Pinpoint the cell where the given text exists, returning its [X, Y] midpoint coordinate. 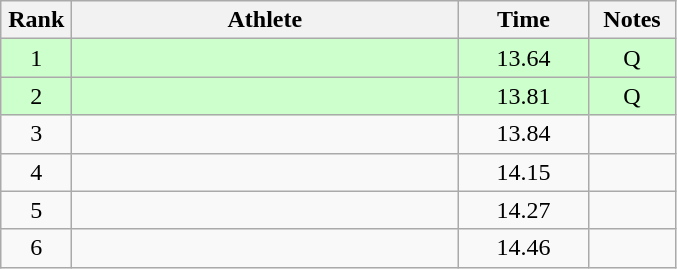
14.27 [524, 210]
14.15 [524, 172]
Time [524, 20]
13.64 [524, 58]
4 [36, 172]
13.81 [524, 96]
6 [36, 248]
2 [36, 96]
14.46 [524, 248]
Rank [36, 20]
13.84 [524, 134]
5 [36, 210]
1 [36, 58]
3 [36, 134]
Notes [632, 20]
Athlete [265, 20]
